Provide the (x, y) coordinate of the cell's center where the given text is located.  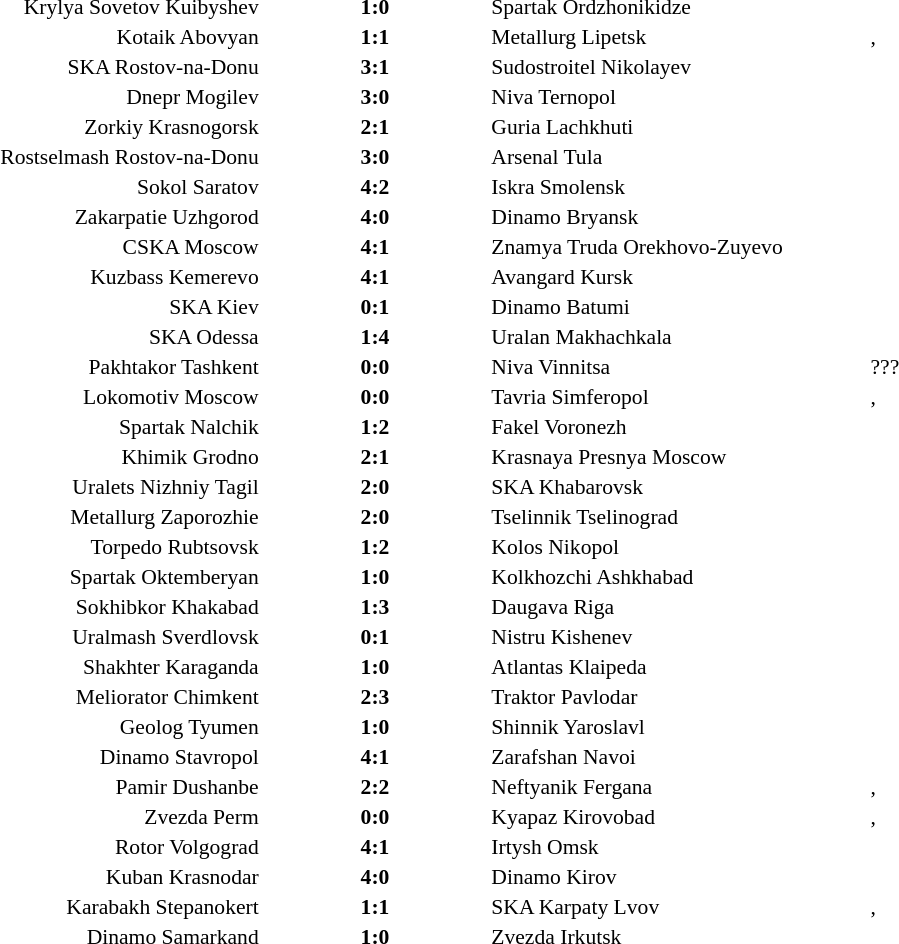
SKA Karpaty Lvov (679, 907)
Metallurg Lipetsk (679, 37)
Neftyanik Fergana (679, 787)
Kolos Nikopol (679, 547)
Daugava Riga (679, 607)
Atlantas Klaipeda (679, 667)
Guria Lachkhuti (679, 127)
Dinamo Kirov (679, 877)
2:2 (376, 787)
Krasnaya Presnya Moscow (679, 457)
Zarafshan Navoi (679, 757)
Irtysh Omsk (679, 847)
Kyapaz Kirovobad (679, 817)
Iskra Smolensk (679, 187)
Arsenal Tula (679, 157)
Avangard Kursk (679, 277)
Znamya Truda Orekhovo-Zuyevo (679, 247)
SKA Khabarovsk (679, 487)
Traktor Pavlodar (679, 697)
Dinamo Batumi (679, 307)
Shinnik Yaroslavl (679, 727)
Niva Vinnitsa (679, 367)
2:3 (376, 697)
Uralan Makhachkala (679, 337)
Nistru Kishenev (679, 637)
3:1 (376, 67)
1:4 (376, 337)
Sudostroitel Nikolayev (679, 67)
Tselinnik Tselinograd (679, 517)
Kolkhozchi Ashkhabad (679, 577)
Niva Ternopol (679, 97)
1:3 (376, 607)
4:2 (376, 187)
Tavria Simferopol (679, 397)
Fakel Voronezh (679, 427)
Dinamo Bryansk (679, 217)
